Extract the (x, y) coordinate from the center of the cell holding the provided text.  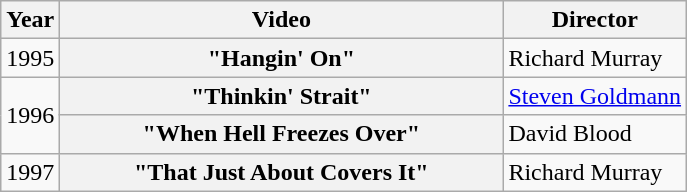
"Thinkin' Strait" (282, 96)
Year (30, 20)
1996 (30, 115)
"That Just About Covers It" (282, 172)
1995 (30, 58)
Steven Goldmann (595, 96)
Director (595, 20)
David Blood (595, 134)
Video (282, 20)
1997 (30, 172)
"When Hell Freezes Over" (282, 134)
"Hangin' On" (282, 58)
